Return (x, y) of the center of cell containing provided text 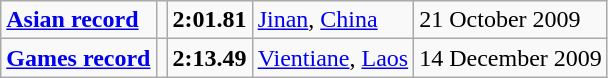
Vientiane, Laos (333, 58)
2:13.49 (210, 58)
Games record (78, 58)
21 October 2009 (511, 20)
Jinan, China (333, 20)
14 December 2009 (511, 58)
Asian record (78, 20)
2:01.81 (210, 20)
